Search for the cell housing the specified text and yield its [x, y] center coordinate. 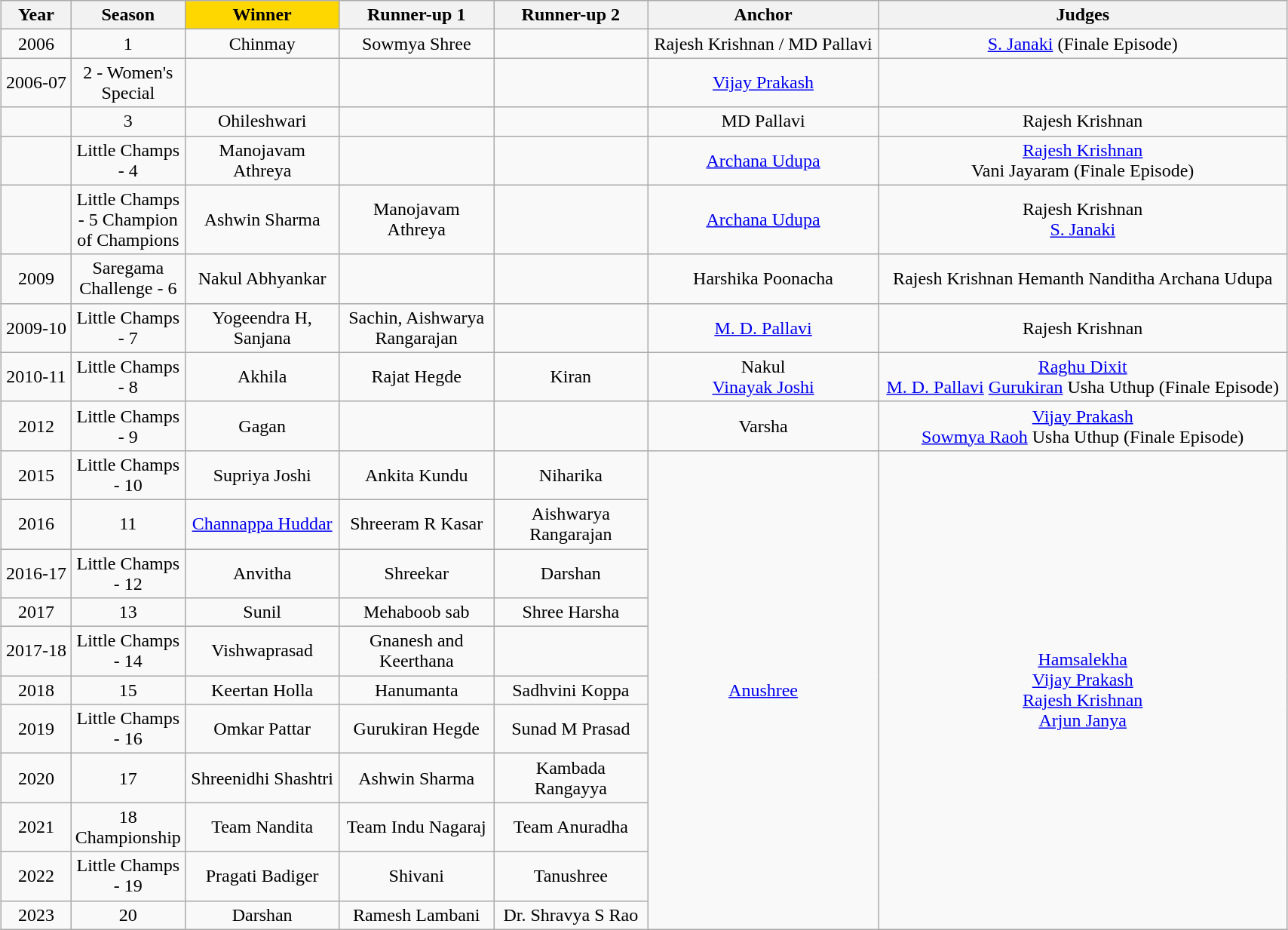
Supriya Joshi [262, 475]
11 [128, 523]
Little Champs - 8 [128, 377]
Little Champs - 5 Champion of Champions [128, 219]
2016 [36, 523]
Shreeram R Kasar [416, 523]
Aishwarya Rangarajan [572, 523]
HamsalekhaVijay PrakashRajesh KrishnanArjun Janya [1083, 689]
Little Champs - 4 [128, 160]
Tanushree [572, 876]
Niharika [572, 475]
Sachin, Aishwarya Rangarajan [416, 327]
Kiran [572, 377]
2016-17 [36, 573]
Shree Harsha [572, 612]
Shivani [416, 876]
20 [128, 915]
2009-10 [36, 327]
Varsha [763, 425]
Mehaboob sab [416, 612]
2022 [36, 876]
Sowmya Shree [416, 44]
2019 [36, 729]
2006 [36, 44]
Vijay Prakash [763, 83]
Sadhvini Koppa [572, 690]
17 [128, 778]
Dr. Shravya S Rao [572, 915]
Rajesh KrishnanVani Jayaram (Finale Episode) [1083, 160]
2020 [36, 778]
Rajesh Krishnan Hemanth Nanditha Archana Udupa [1083, 279]
2006-07 [36, 83]
Runner-up 2 [572, 15]
Team Indu Nagaraj [416, 827]
Anchor [763, 15]
Raghu DixitM. D. Pallavi Gurukiran Usha Uthup (Finale Episode) [1083, 377]
2010-11 [36, 377]
Little Champs - 12 [128, 573]
Ohileshwari [262, 121]
Hanumanta [416, 690]
2021 [36, 827]
Runner-up 1 [416, 15]
15 [128, 690]
Little Champs - 9 [128, 425]
Saregama Challenge - 6 [128, 279]
2017 [36, 612]
S. Janaki (Finale Episode) [1083, 44]
Keertan Holla [262, 690]
Sunil [262, 612]
2012 [36, 425]
2018 [36, 690]
Gurukiran Hegde [416, 729]
1 [128, 44]
Sunad M Prasad [572, 729]
Little Champs - 10 [128, 475]
2017-18 [36, 652]
Rajat Hegde [416, 377]
Little Champs - 19 [128, 876]
Gagan [262, 425]
Channappa Huddar [262, 523]
Winner [262, 15]
Judges [1083, 15]
Akhila [262, 377]
Rajesh KrishnanS. Janaki [1083, 219]
Gnanesh and Keerthana [416, 652]
Little Champs - 14 [128, 652]
Season [128, 15]
Team Anuradha [572, 827]
Little Champs - 7 [128, 327]
Shreekar [416, 573]
NakulVinayak Joshi [763, 377]
Little Champs - 16 [128, 729]
Yogeendra H, Sanjana [262, 327]
Year [36, 15]
Shreenidhi Shashtri [262, 778]
Vishwaprasad [262, 652]
Ramesh Lambani [416, 915]
13 [128, 612]
2023 [36, 915]
Chinmay [262, 44]
MD Pallavi [763, 121]
Rajesh Krishnan / MD Pallavi [763, 44]
2 - Women's Special [128, 83]
Kambada Rangayya [572, 778]
3 [128, 121]
Anushree [763, 689]
Team Nandita [262, 827]
Harshika Poonacha [763, 279]
2015 [36, 475]
Vijay PrakashSowmya Raoh Usha Uthup (Finale Episode) [1083, 425]
M. D. Pallavi [763, 327]
Nakul Abhyankar [262, 279]
Ankita Kundu [416, 475]
18Championship [128, 827]
Pragati Badiger [262, 876]
Omkar Pattar [262, 729]
2009 [36, 279]
Anvitha [262, 573]
